For the text-containing cell, return its midpoint in [X, Y] coordinate format. 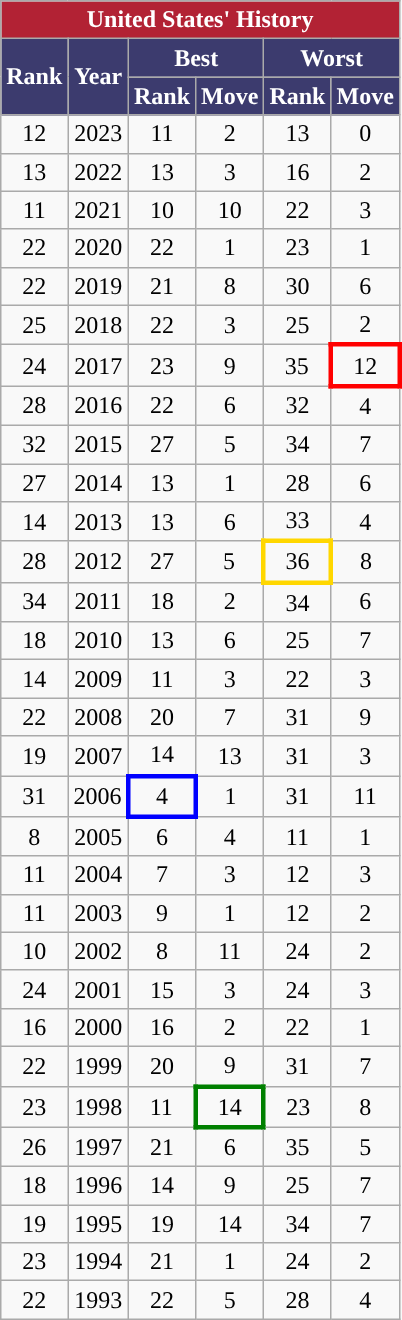
2006 [98, 796]
2019 [98, 286]
1997 [98, 1147]
2011 [98, 602]
2020 [98, 248]
2023 [98, 134]
2021 [98, 210]
2017 [98, 366]
2010 [98, 641]
2014 [98, 483]
2018 [98, 325]
33 [298, 522]
Year [98, 77]
36 [298, 562]
26 [34, 1147]
2009 [98, 679]
United States' History [200, 20]
2022 [98, 172]
2015 [98, 444]
2004 [98, 875]
1994 [98, 1262]
2003 [98, 913]
15 [162, 989]
1996 [98, 1186]
Best [196, 58]
2002 [98, 951]
2000 [98, 1027]
2012 [98, 562]
1993 [98, 1300]
2008 [98, 717]
Worst [332, 58]
1995 [98, 1224]
30 [298, 286]
2016 [98, 406]
0 [365, 134]
1999 [98, 1066]
2005 [98, 837]
2007 [98, 756]
1998 [98, 1106]
2013 [98, 522]
2001 [98, 989]
